For the text-containing cell, return its midpoint in [x, y] coordinate format. 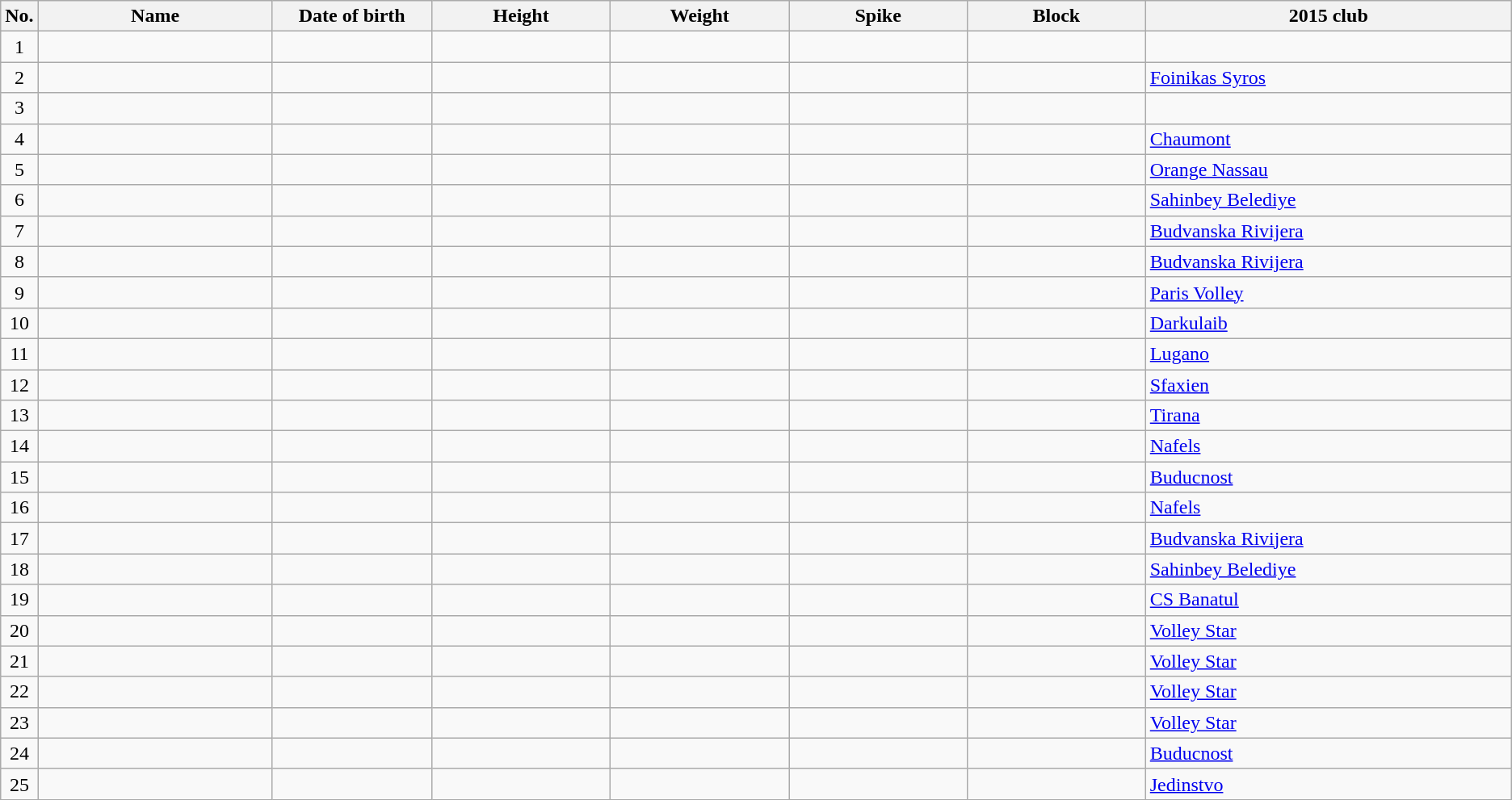
Spike [879, 16]
No. [19, 16]
18 [19, 569]
7 [19, 231]
20 [19, 630]
25 [19, 784]
19 [19, 600]
9 [19, 292]
12 [19, 385]
4 [19, 139]
17 [19, 538]
8 [19, 262]
15 [19, 477]
6 [19, 200]
24 [19, 753]
11 [19, 354]
5 [19, 170]
1 [19, 47]
Paris Volley [1328, 292]
3 [19, 108]
10 [19, 323]
14 [19, 446]
Orange Nassau [1328, 170]
22 [19, 692]
Jedinstvo [1328, 784]
2 [19, 77]
13 [19, 416]
Lugano [1328, 354]
23 [19, 723]
Chaumont [1328, 139]
21 [19, 661]
Block [1056, 16]
CS Banatul [1328, 600]
Darkulaib [1328, 323]
Weight [699, 16]
Date of birth [352, 16]
Height [520, 16]
Foinikas Syros [1328, 77]
Name [155, 16]
Sfaxien [1328, 385]
Tirana [1328, 416]
2015 club [1328, 16]
16 [19, 508]
